Provide the (X, Y) coordinate of the cell's center where the given text is located.  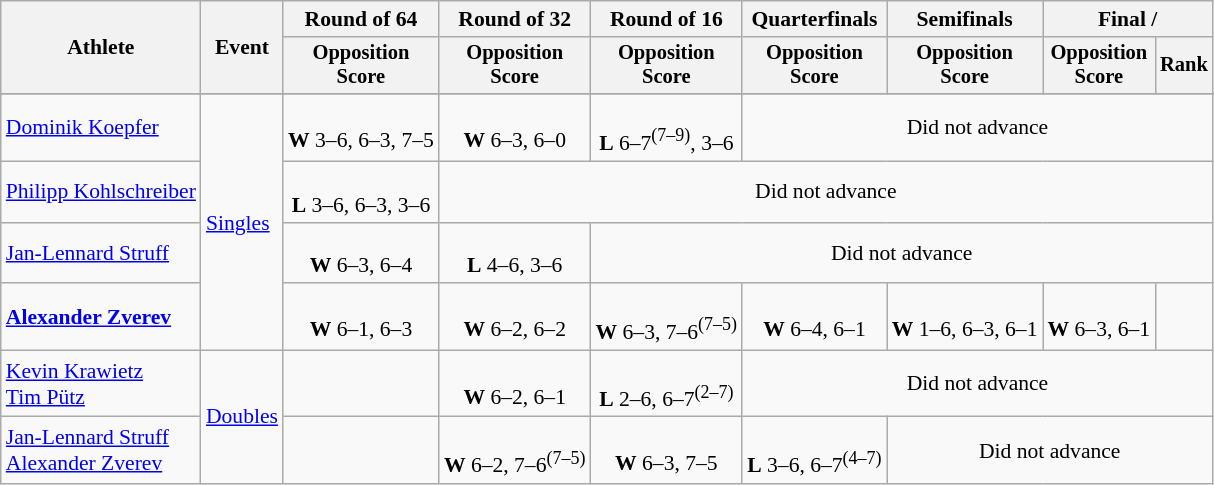
Quarterfinals (814, 19)
Final / (1127, 19)
Round of 32 (515, 19)
W 6–3, 6–0 (515, 128)
W 6–2, 7–6(7–5) (515, 450)
W 6–1, 6–3 (361, 318)
W 6–3, 7–5 (667, 450)
W 6–2, 6–2 (515, 318)
L 3–6, 6–3, 3–6 (361, 192)
Jan-Lennard Struff (101, 252)
W 6–3, 6–4 (361, 252)
Alexander Zverev (101, 318)
Semifinals (965, 19)
Dominik Koepfer (101, 128)
Singles (242, 222)
W 1–6, 6–3, 6–1 (965, 318)
W 6–4, 6–1 (814, 318)
Event (242, 48)
W 6–3, 7–6(7–5) (667, 318)
W 3–6, 6–3, 7–5 (361, 128)
L 4–6, 3–6 (515, 252)
Round of 64 (361, 19)
Philipp Kohlschreiber (101, 192)
L 6–7(7–9), 3–6 (667, 128)
Kevin KrawietzTim Pütz (101, 384)
Rank (1184, 66)
Jan-Lennard StruffAlexander Zverev (101, 450)
Athlete (101, 48)
W 6–3, 6–1 (1098, 318)
L 2–6, 6–7(2–7) (667, 384)
Round of 16 (667, 19)
W 6–2, 6–1 (515, 384)
Doubles (242, 417)
L 3–6, 6–7(4–7) (814, 450)
